Identify which cell holds the provided text, then report its [X, Y] central coordinate. 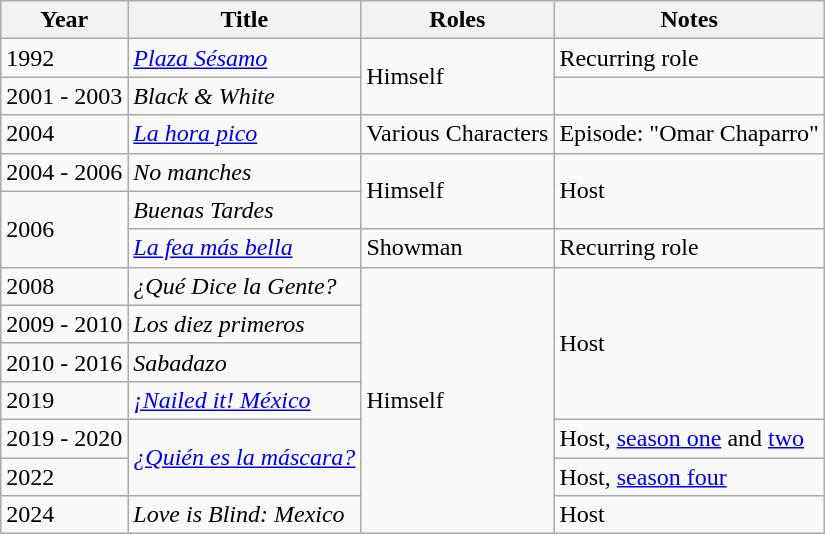
Roles [458, 20]
Buenas Tardes [244, 210]
¿Quién es la máscara? [244, 457]
Host, season four [690, 477]
2004 [64, 134]
2006 [64, 229]
2004 - 2006 [64, 172]
2001 - 2003 [64, 96]
2010 - 2016 [64, 362]
Love is Blind: Mexico [244, 515]
Showman [458, 248]
1992 [64, 58]
2009 - 2010 [64, 324]
2019 [64, 400]
Los diez primeros [244, 324]
No manches [244, 172]
¿Qué Dice la Gente? [244, 286]
Episode: "Omar Chaparro" [690, 134]
2019 - 2020 [64, 438]
Notes [690, 20]
Year [64, 20]
La hora pico [244, 134]
Sabadazo [244, 362]
Title [244, 20]
2024 [64, 515]
¡Nailed it! México [244, 400]
2022 [64, 477]
2008 [64, 286]
Various Characters [458, 134]
Plaza Sésamo [244, 58]
Black & White [244, 96]
Host, season one and two [690, 438]
La fea más bella [244, 248]
